Detect which cell encompasses the target text, then output its [X, Y] center coordinate. 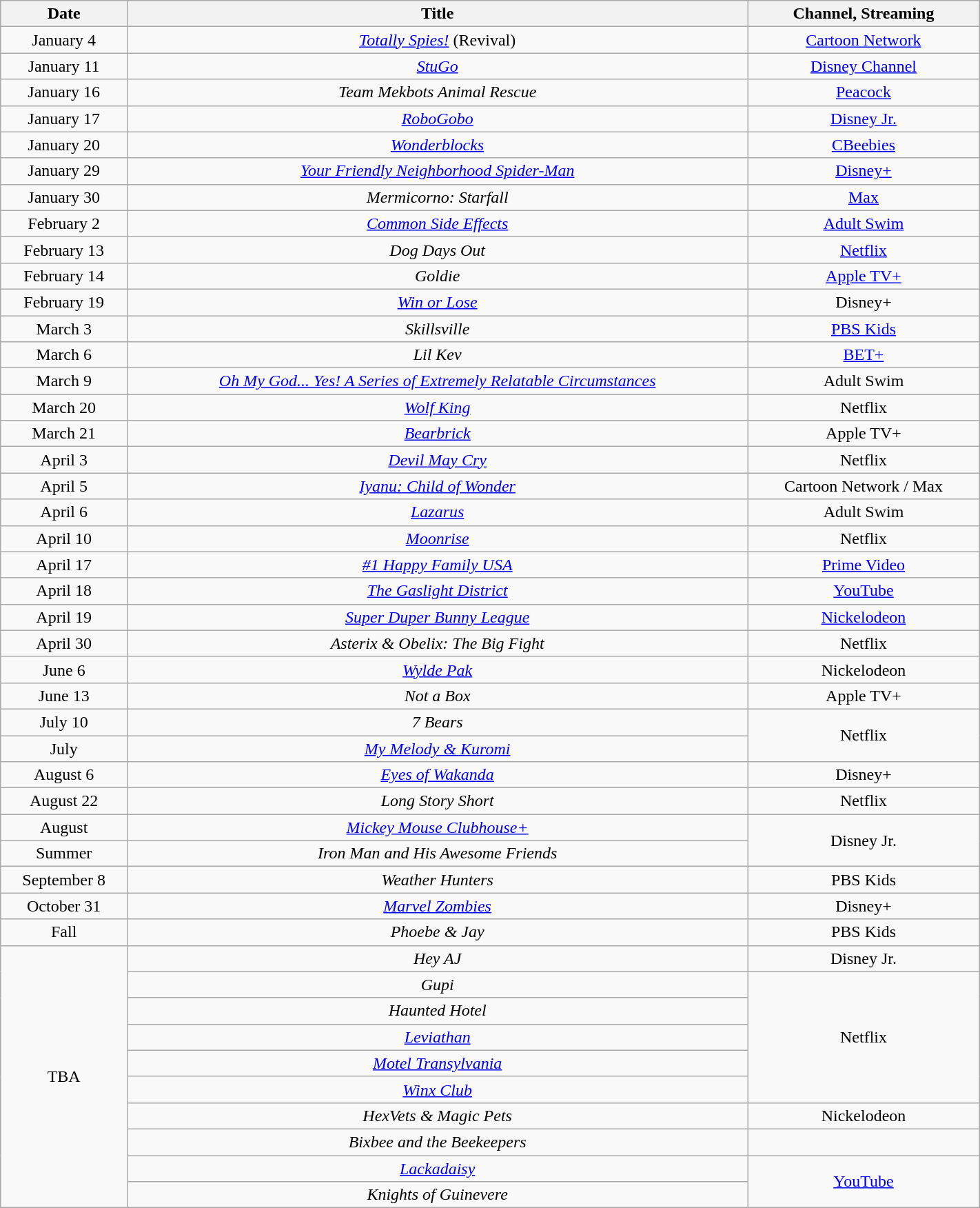
Max [864, 197]
Channel, Streaming [864, 14]
My Melody & Kuromi [438, 748]
March 9 [64, 381]
Lackadaisy [438, 1169]
January 11 [64, 66]
Disney Channel [864, 66]
Super Duper Bunny League [438, 617]
October 31 [64, 906]
April 18 [64, 591]
Leviathan [438, 1037]
Not a Box [438, 696]
Prime Video [864, 565]
February 14 [64, 276]
Peacock [864, 92]
Date [64, 14]
The Gaslight District [438, 591]
Knights of Guinevere [438, 1195]
7 Bears [438, 722]
March 6 [64, 355]
July [64, 748]
RoboGobo [438, 119]
April 17 [64, 565]
January 16 [64, 92]
Haunted Hotel [438, 1011]
Bixbee and the Beekeepers [438, 1142]
Dog Days Out [438, 250]
Goldie [438, 276]
#1 Happy Family USA [438, 565]
July 10 [64, 722]
April 10 [64, 538]
January 17 [64, 119]
Totally Spies! (Revival) [438, 40]
Your Friendly Neighborhood Spider-Man [438, 171]
Team Mekbots Animal Rescue [438, 92]
Wolf King [438, 407]
Win or Lose [438, 302]
Wonderblocks [438, 145]
April 30 [64, 643]
Wylde Pak [438, 670]
Title [438, 14]
February 2 [64, 223]
Fall [64, 932]
Mickey Mouse Clubhouse+ [438, 827]
Winx Club [438, 1089]
March 3 [64, 329]
January 20 [64, 145]
Long Story Short [438, 801]
TBA [64, 1077]
January 29 [64, 171]
Asterix & Obelix: The Big Fight [438, 643]
Phoebe & Jay [438, 932]
March 20 [64, 407]
Lil Kev [438, 355]
February 13 [64, 250]
September 8 [64, 880]
Cartoon Network / Max [864, 486]
June 13 [64, 696]
Mermicorno: Starfall [438, 197]
August 22 [64, 801]
HexVets & Magic Pets [438, 1116]
April 3 [64, 460]
StuGo [438, 66]
Moonrise [438, 538]
August 6 [64, 775]
August [64, 827]
February 19 [64, 302]
CBeebies [864, 145]
Iron Man and His Awesome Friends [438, 854]
Cartoon Network [864, 40]
Hey AJ [438, 958]
Marvel Zombies [438, 906]
Common Side Effects [438, 223]
Gupi [438, 985]
April 6 [64, 512]
Devil May Cry [438, 460]
Skillsville [438, 329]
January 4 [64, 40]
BET+ [864, 355]
March 21 [64, 434]
April 5 [64, 486]
Weather Hunters [438, 880]
Motel Transylvania [438, 1063]
Oh My God... Yes! A Series of Extremely Relatable Circumstances [438, 381]
June 6 [64, 670]
Iyanu: Child of Wonder [438, 486]
Summer [64, 854]
Lazarus [438, 512]
April 19 [64, 617]
Bearbrick [438, 434]
January 30 [64, 197]
Eyes of Wakanda [438, 775]
